From the cell containing the given text, extract its center point as (X, Y) coordinate. 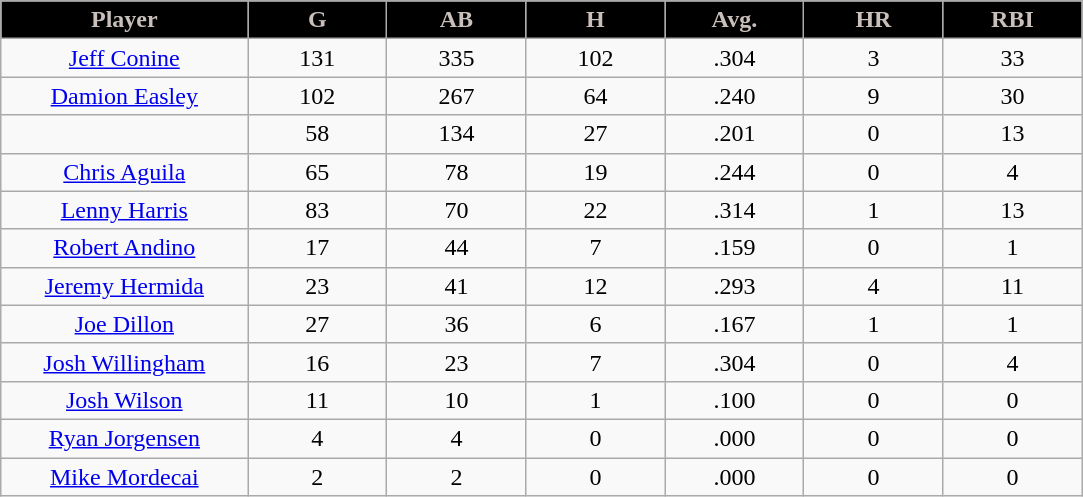
9 (874, 96)
78 (456, 172)
6 (596, 324)
19 (596, 172)
Lenny Harris (124, 210)
335 (456, 58)
AB (456, 20)
Mike Mordecai (124, 477)
.159 (734, 248)
12 (596, 286)
131 (318, 58)
Avg. (734, 20)
Jeff Conine (124, 58)
70 (456, 210)
58 (318, 134)
64 (596, 96)
16 (318, 362)
22 (596, 210)
Josh Willingham (124, 362)
65 (318, 172)
3 (874, 58)
HR (874, 20)
Damion Easley (124, 96)
17 (318, 248)
.293 (734, 286)
Jeremy Hermida (124, 286)
.244 (734, 172)
.314 (734, 210)
83 (318, 210)
30 (1012, 96)
H (596, 20)
Robert Andino (124, 248)
.100 (734, 400)
Player (124, 20)
Ryan Jorgensen (124, 438)
10 (456, 400)
Josh Wilson (124, 400)
41 (456, 286)
.240 (734, 96)
RBI (1012, 20)
36 (456, 324)
G (318, 20)
44 (456, 248)
.201 (734, 134)
.167 (734, 324)
33 (1012, 58)
Joe Dillon (124, 324)
134 (456, 134)
Chris Aguila (124, 172)
267 (456, 96)
